Provide the [x, y] coordinate of the cell's center where the given text is located.  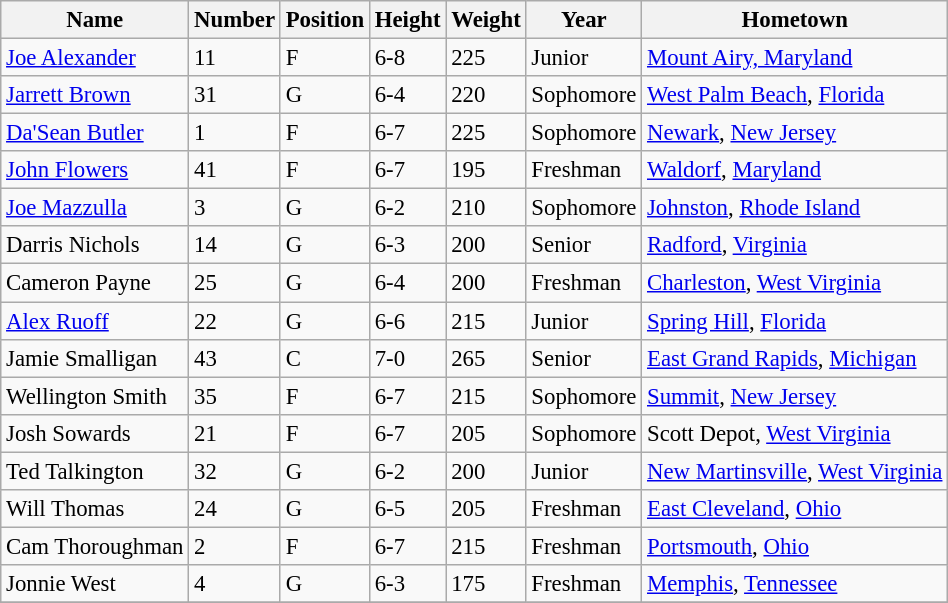
Cam Thoroughman [95, 546]
Jonnie West [95, 584]
Alex Ruoff [95, 321]
Newark, New Jersey [795, 133]
Name [95, 20]
Spring Hill, Florida [795, 321]
East Cleveland, Ohio [795, 509]
175 [486, 584]
4 [235, 584]
25 [235, 283]
2 [235, 546]
7-0 [407, 358]
21 [235, 433]
C [324, 358]
11 [235, 58]
Portsmouth, Ohio [795, 546]
Josh Sowards [95, 433]
Cameron Payne [95, 283]
Charleston, West Virginia [795, 283]
24 [235, 509]
32 [235, 471]
31 [235, 95]
6-5 [407, 509]
Waldorf, Maryland [795, 170]
Joe Mazzulla [95, 208]
195 [486, 170]
West Palm Beach, Florida [795, 95]
Wellington Smith [95, 396]
220 [486, 95]
John Flowers [95, 170]
6-6 [407, 321]
Year [584, 20]
265 [486, 358]
Jamie Smalligan [95, 358]
1 [235, 133]
New Martinsville, West Virginia [795, 471]
Weight [486, 20]
Ted Talkington [95, 471]
Will Thomas [95, 509]
6-8 [407, 58]
41 [235, 170]
Summit, New Jersey [795, 396]
Joe Alexander [95, 58]
Johnston, Rhode Island [795, 208]
Radford, Virginia [795, 245]
Position [324, 20]
Hometown [795, 20]
3 [235, 208]
43 [235, 358]
Height [407, 20]
East Grand Rapids, Michigan [795, 358]
Number [235, 20]
210 [486, 208]
14 [235, 245]
Darris Nichols [95, 245]
Da'Sean Butler [95, 133]
Memphis, Tennessee [795, 584]
Mount Airy, Maryland [795, 58]
22 [235, 321]
Jarrett Brown [95, 95]
35 [235, 396]
Scott Depot, West Virginia [795, 433]
